For the text-containing cell, return its midpoint in [x, y] coordinate format. 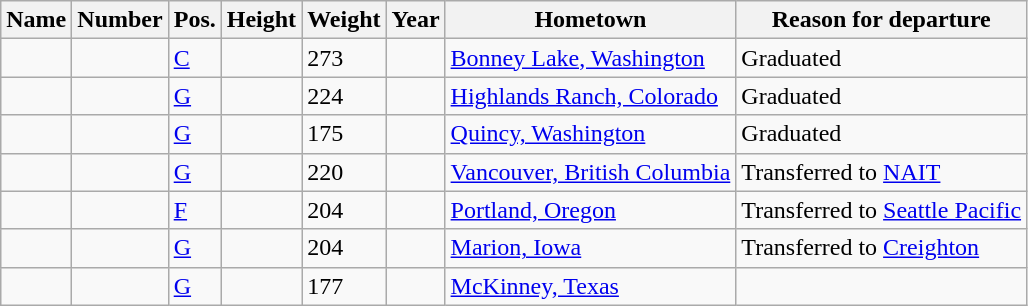
Bonney Lake, Washington [590, 58]
Quincy, Washington [590, 134]
Year [416, 20]
Transferred to Creighton [882, 248]
175 [344, 134]
Portland, Oregon [590, 210]
Reason for departure [882, 20]
Weight [344, 20]
Name [36, 20]
224 [344, 96]
177 [344, 286]
Number [120, 20]
Transferred to NAIT [882, 172]
F [194, 210]
220 [344, 172]
Height [261, 20]
Pos. [194, 20]
Vancouver, British Columbia [590, 172]
C [194, 58]
Transferred to Seattle Pacific [882, 210]
273 [344, 58]
Highlands Ranch, Colorado [590, 96]
Hometown [590, 20]
McKinney, Texas [590, 286]
Marion, Iowa [590, 248]
